Output the (x, y) coordinate of the center of the cell containing the given text.  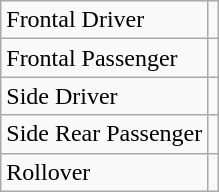
Frontal Driver (104, 20)
Rollover (104, 172)
Side Driver (104, 96)
Frontal Passenger (104, 58)
Side Rear Passenger (104, 134)
